Search for the cell housing the specified text and yield its (X, Y) center coordinate. 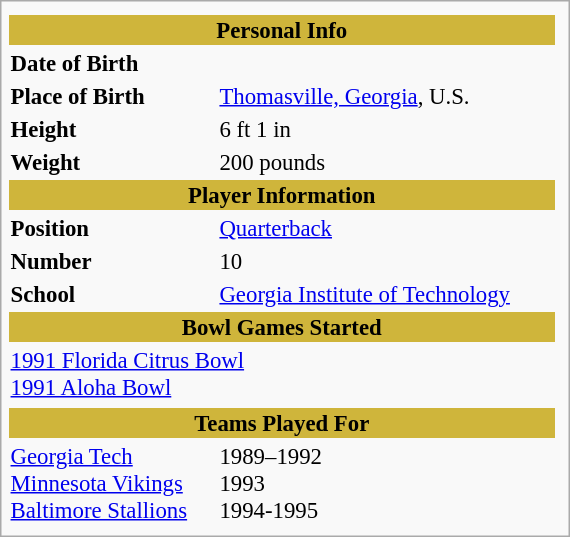
School (112, 294)
1991 Florida Citrus Bowl1991 Aloha Bowl (282, 374)
Weight (112, 162)
Quarterback (386, 228)
Georgia TechMinnesota VikingsBaltimore Stallions (112, 483)
6 ft 1 in (386, 129)
Thomasville, Georgia, U.S. (386, 96)
Position (112, 228)
Date of Birth (112, 63)
Place of Birth (112, 96)
Personal Info (282, 30)
Number (112, 261)
Georgia Institute of Technology (386, 294)
Bowl Games Started (282, 327)
Player Information (282, 195)
10 (386, 261)
200 pounds (386, 162)
Teams Played For (282, 423)
1989–199219931994-1995 (386, 483)
Height (112, 129)
